Search for the cell housing the specified text and yield its (x, y) center coordinate. 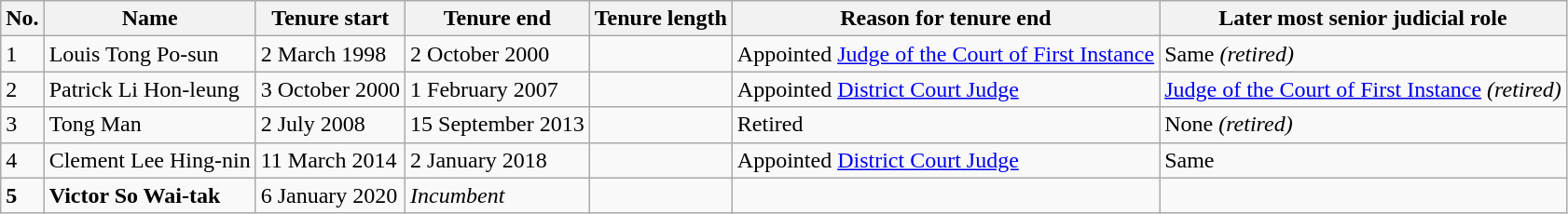
Tenure end (498, 19)
Later most senior judicial role (1363, 19)
Name (149, 19)
2 July 2008 (330, 125)
Retired (945, 125)
3 (22, 125)
1 (22, 54)
4 (22, 160)
2 October 2000 (498, 54)
Same (1363, 160)
Clement Lee Hing-nin (149, 160)
Same (retired) (1363, 54)
5 (22, 195)
2 (22, 89)
Victor So Wai-tak (149, 195)
None (retired) (1363, 125)
No. (22, 19)
Judge of the Court of First Instance (retired) (1363, 89)
11 March 2014 (330, 160)
1 February 2007 (498, 89)
Incumbent (498, 195)
Patrick Li Hon-leung (149, 89)
6 January 2020 (330, 195)
15 September 2013 (498, 125)
2 March 1998 (330, 54)
Reason for tenure end (945, 19)
Tenure length (660, 19)
3 October 2000 (330, 89)
Tenure start (330, 19)
2 January 2018 (498, 160)
Appointed Judge of the Court of First Instance (945, 54)
Tong Man (149, 125)
Louis Tong Po-sun (149, 54)
